For the text-containing cell, return its midpoint in (X, Y) coordinate format. 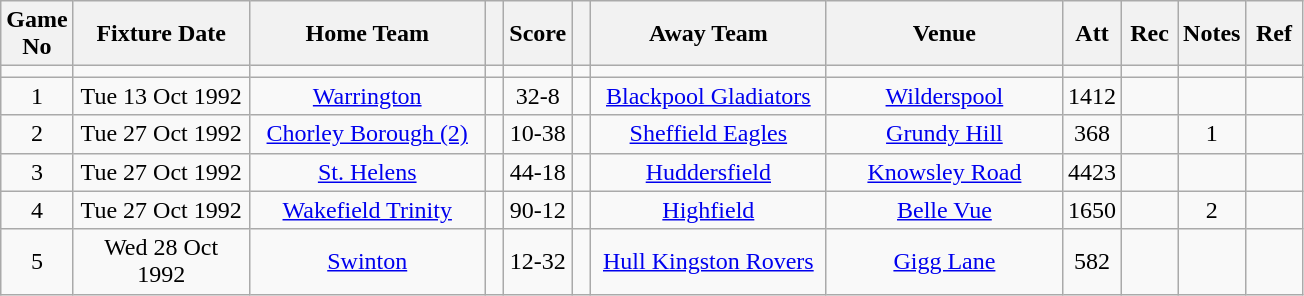
Ref (1274, 34)
Tue 13 Oct 1992 (161, 96)
Sheffield Eagles (708, 134)
Warrington (367, 96)
5 (37, 262)
Grundy Hill (944, 134)
Score (538, 34)
1650 (1092, 210)
Chorley Borough (2) (367, 134)
4 (37, 210)
44-18 (538, 172)
90-12 (538, 210)
Fixture Date (161, 34)
Wed 28 Oct 1992 (161, 262)
3 (37, 172)
Highfield (708, 210)
St. Helens (367, 172)
Swinton (367, 262)
32-8 (538, 96)
Att (1092, 34)
Game No (37, 34)
Hull Kingston Rovers (708, 262)
4423 (1092, 172)
10-38 (538, 134)
368 (1092, 134)
Gigg Lane (944, 262)
Rec (1150, 34)
Away Team (708, 34)
582 (1092, 262)
Knowsley Road (944, 172)
Venue (944, 34)
Notes (1212, 34)
Wilderspool (944, 96)
Huddersfield (708, 172)
Home Team (367, 34)
Blackpool Gladiators (708, 96)
12-32 (538, 262)
Belle Vue (944, 210)
1412 (1092, 96)
Wakefield Trinity (367, 210)
